Return the (x, y) coordinate for the center point of the cell that contains the specified text.  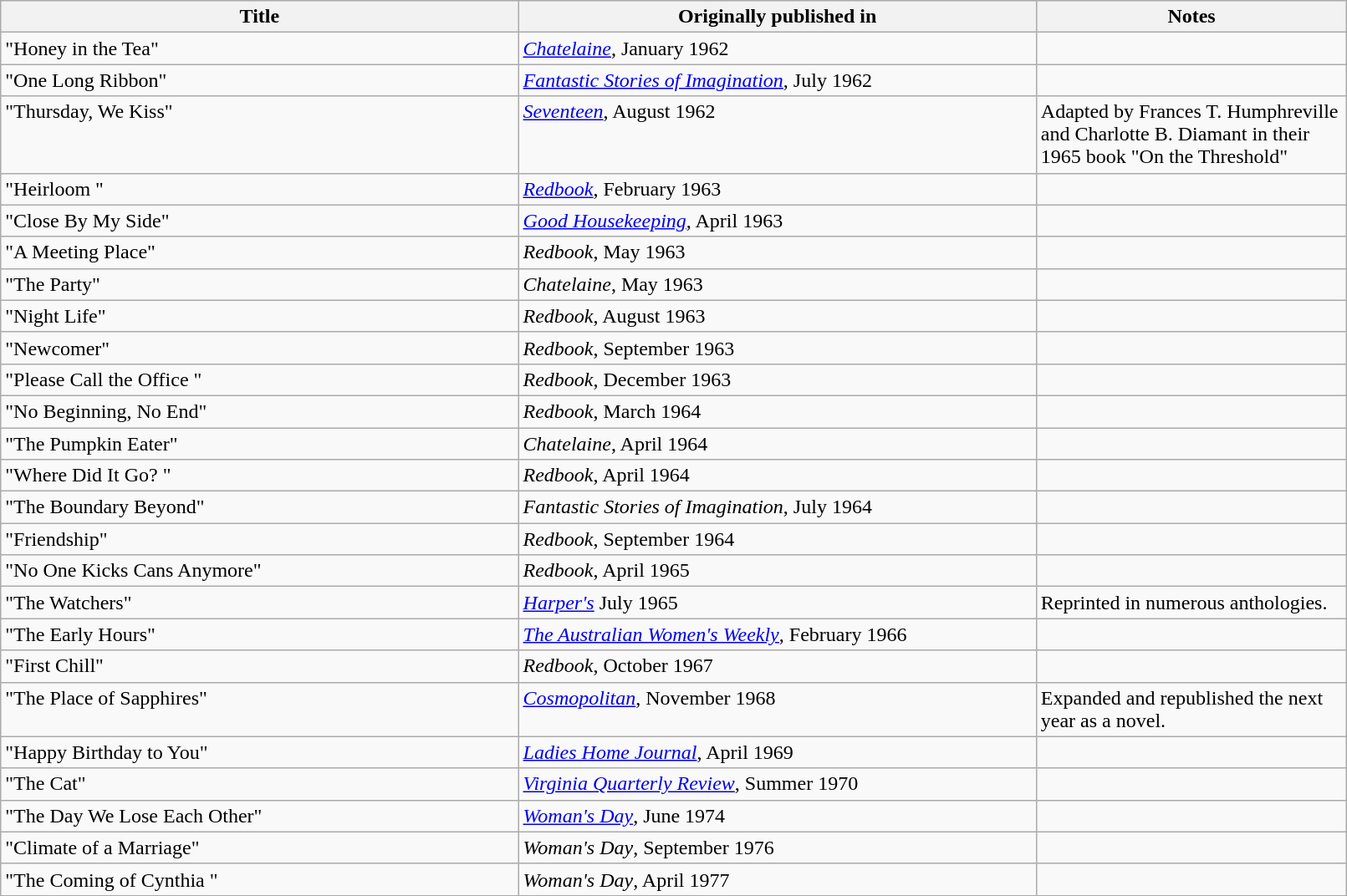
Chatelaine, January 1962 (778, 48)
Fantastic Stories of Imagination, July 1962 (778, 80)
Reprinted in numerous anthologies. (1191, 603)
Redbook, August 1963 (778, 316)
Ladies Home Journal, April 1969 (778, 752)
"Honey in the Tea" (259, 48)
Woman's Day, April 1977 (778, 879)
"Friendship" (259, 539)
Expanded and republished the next year as a novel. (1191, 709)
"Newcomer" (259, 348)
Redbook, October 1967 (778, 666)
Redbook, September 1964 (778, 539)
"No One Kicks Cans Anymore" (259, 571)
Fantastic Stories of Imagination, July 1964 (778, 507)
"A Meeting Place" (259, 252)
Redbook, December 1963 (778, 379)
"Where Did It Go? " (259, 476)
"The Day We Lose Each Other" (259, 816)
Chatelaine, April 1964 (778, 444)
Woman's Day, June 1974 (778, 816)
Harper's July 1965 (778, 603)
"The Pumpkin Eater" (259, 444)
"Happy Birthday to You" (259, 752)
Title (259, 17)
"Please Call the Office " (259, 379)
Good Housekeeping, April 1963 (778, 221)
"One Long Ribbon" (259, 80)
Woman's Day, September 1976 (778, 848)
Seventeen, August 1962 (778, 135)
"The Place of Sapphires" (259, 709)
Virginia Quarterly Review, Summer 1970 (778, 784)
Redbook, April 1964 (778, 476)
"Heirloom " (259, 189)
"The Party" (259, 284)
Cosmopolitan, November 1968 (778, 709)
"The Early Hours" (259, 634)
"Climate of a Marriage" (259, 848)
"The Cat" (259, 784)
"First Chill" (259, 666)
"Night Life" (259, 316)
Redbook, September 1963 (778, 348)
"No Beginning, No End" (259, 411)
Redbook, February 1963 (778, 189)
Redbook, May 1963 (778, 252)
"Thursday, We Kiss" (259, 135)
"The Boundary Beyond" (259, 507)
The Australian Women's Weekly, February 1966 (778, 634)
Chatelaine, May 1963 (778, 284)
Redbook, March 1964 (778, 411)
"The Watchers" (259, 603)
Notes (1191, 17)
Redbook, April 1965 (778, 571)
"Close By My Side" (259, 221)
"The Coming of Cynthia " (259, 879)
Adapted by Frances T. Humphreville and Charlotte B. Diamant in their 1965 book "On the Threshold" (1191, 135)
Originally published in (778, 17)
